Locate the cell with the specified text and output its (X, Y) center coordinate. 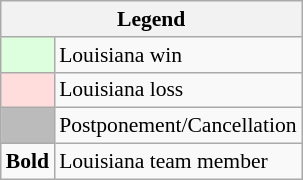
Postponement/Cancellation (178, 126)
Bold (28, 162)
Louisiana win (178, 55)
Legend (152, 19)
Louisiana team member (178, 162)
Louisiana loss (178, 90)
